Detect which cell encompasses the target text, then output its [X, Y] center coordinate. 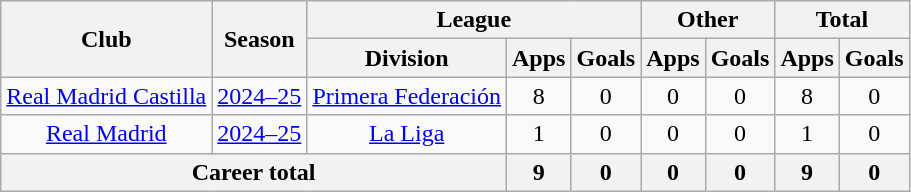
Season [260, 39]
La Liga [407, 134]
Real Madrid Castilla [106, 96]
Division [407, 58]
Primera Federación [407, 96]
Real Madrid [106, 134]
Club [106, 39]
Other [708, 20]
Total [842, 20]
Career total [254, 172]
League [474, 20]
